Search for the cell housing the specified text and yield its (x, y) center coordinate. 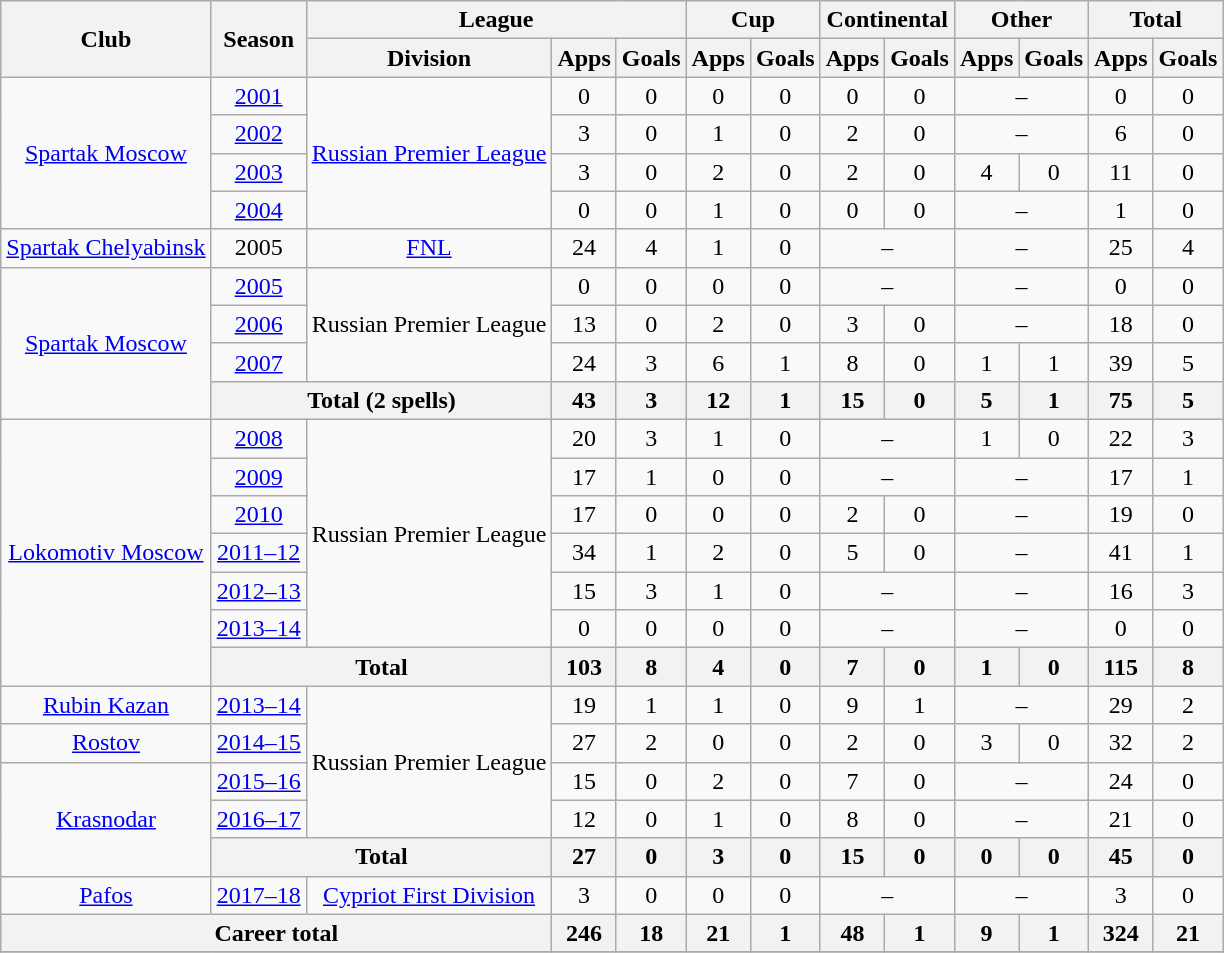
League (496, 20)
22 (1121, 438)
2002 (258, 134)
41 (1121, 553)
Club (106, 39)
2014–15 (258, 743)
75 (1121, 400)
2008 (258, 438)
2010 (258, 515)
Cup (753, 20)
103 (584, 667)
2007 (258, 362)
2011–12 (258, 553)
39 (1121, 362)
Division (429, 58)
16 (1121, 591)
Cypriot First Division (429, 895)
Pafos (106, 895)
Continental (887, 20)
32 (1121, 743)
324 (1121, 933)
13 (584, 324)
2009 (258, 477)
2016–17 (258, 819)
48 (852, 933)
Total (2 spells) (382, 400)
2015–16 (258, 781)
34 (584, 553)
43 (584, 400)
Season (258, 39)
25 (1121, 248)
Rostov (106, 743)
20 (584, 438)
11 (1121, 172)
29 (1121, 705)
2006 (258, 324)
2004 (258, 210)
Rubin Kazan (106, 705)
45 (1121, 857)
2001 (258, 96)
Krasnodar (106, 819)
FNL (429, 248)
Career total (276, 933)
2012–13 (258, 591)
2003 (258, 172)
Spartak Chelyabinsk (106, 248)
Other (1021, 20)
2017–18 (258, 895)
Lokomotiv Moscow (106, 552)
246 (584, 933)
115 (1121, 667)
